Return [X, Y] of the center of cell containing provided text 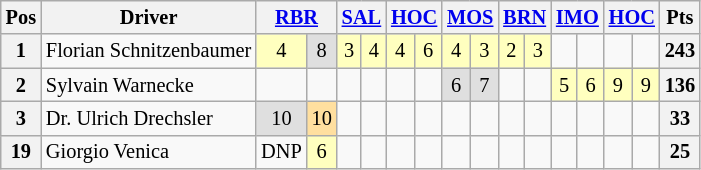
Florian Schnitzenbaumer [148, 51]
25 [680, 152]
DNP [281, 152]
243 [680, 51]
Dr. Ulrich Drechsler [148, 118]
5 [564, 85]
7 [484, 85]
Giorgio Venica [148, 152]
Driver [148, 17]
SAL [362, 17]
Sylvain Warnecke [148, 85]
RBR [296, 17]
IMO [578, 17]
19 [21, 152]
33 [680, 118]
136 [680, 85]
1 [21, 51]
BRN [524, 17]
MOS [470, 17]
Pts [680, 17]
Pos [21, 17]
8 [322, 51]
